Locate the cell with the specified text and output its [X, Y] center coordinate. 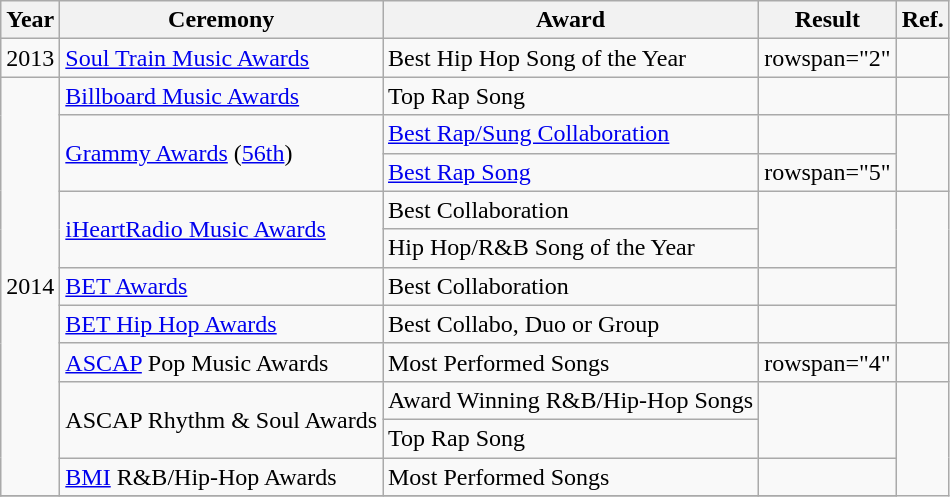
BET Hip Hop Awards [222, 324]
Ceremony [222, 20]
Hip Hop/R&B Song of the Year [570, 248]
Best Rap Song [570, 172]
Award Winning R&B/Hip-Hop Songs [570, 400]
Billboard Music Awards [222, 96]
rowspan="2" [828, 58]
Best Hip Hop Song of the Year [570, 58]
rowspan="4" [828, 362]
iHeartRadio Music Awards [222, 229]
ASCAP Pop Music Awards [222, 362]
2014 [30, 286]
Grammy Awards (56th) [222, 153]
rowspan="5" [828, 172]
2013 [30, 58]
Ref. [922, 20]
Best Rap/Sung Collaboration [570, 134]
BMI R&B/Hip-Hop Awards [222, 477]
BET Awards [222, 286]
Year [30, 20]
Result [828, 20]
Best Collabo, Duo or Group [570, 324]
Award [570, 20]
Soul Train Music Awards [222, 58]
ASCAP Rhythm & Soul Awards [222, 419]
